Extract the (X, Y) coordinate from the center of the cell holding the provided text.  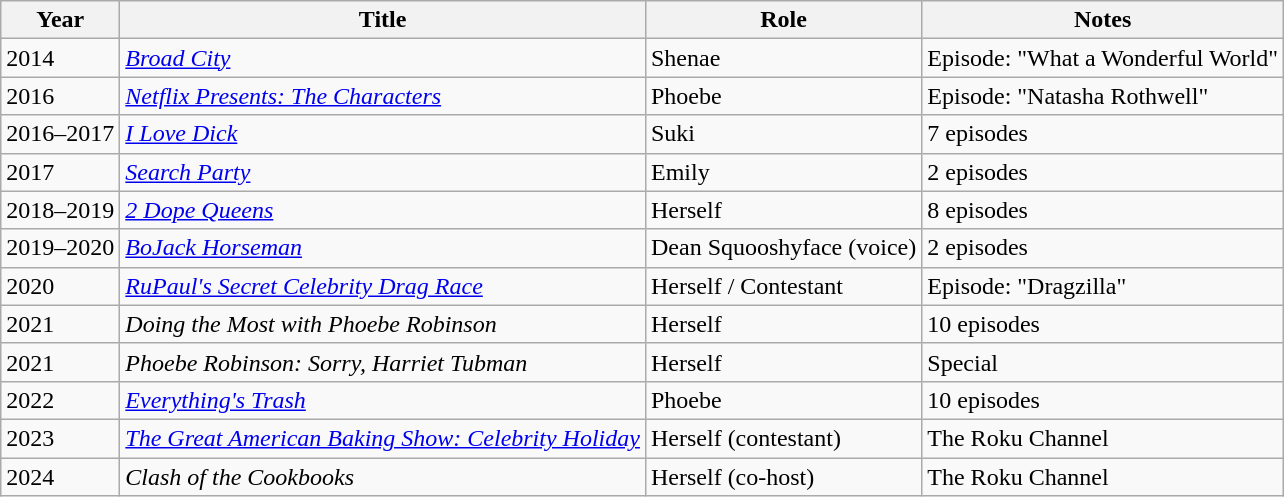
Year (60, 20)
Special (1103, 362)
Doing the Most with Phoebe Robinson (383, 324)
2019–2020 (60, 248)
Broad City (383, 58)
Suki (783, 134)
2016 (60, 96)
2018–2019 (60, 210)
Role (783, 20)
BoJack Horseman (383, 248)
2023 (60, 438)
Search Party (383, 172)
2022 (60, 400)
Episode: "Dragzilla" (1103, 286)
Episode: "Natasha Rothwell" (1103, 96)
8 episodes (1103, 210)
7 episodes (1103, 134)
Title (383, 20)
Herself (contestant) (783, 438)
Episode: "What a Wonderful World" (1103, 58)
Netflix Presents: The Characters (383, 96)
The Great American Baking Show: Celebrity Holiday (383, 438)
2017 (60, 172)
Dean Squooshyface (voice) (783, 248)
2024 (60, 477)
Shenae (783, 58)
I Love Dick (383, 134)
2014 (60, 58)
2016–2017 (60, 134)
Phoebe Robinson: Sorry, Harriet Tubman (383, 362)
Herself (co-host) (783, 477)
Everything's Trash (383, 400)
2 Dope Queens (383, 210)
Clash of the Cookbooks (383, 477)
Notes (1103, 20)
2020 (60, 286)
Emily (783, 172)
RuPaul's Secret Celebrity Drag Race (383, 286)
Herself / Contestant (783, 286)
